Identify which cell holds the provided text, then report its (X, Y) central coordinate. 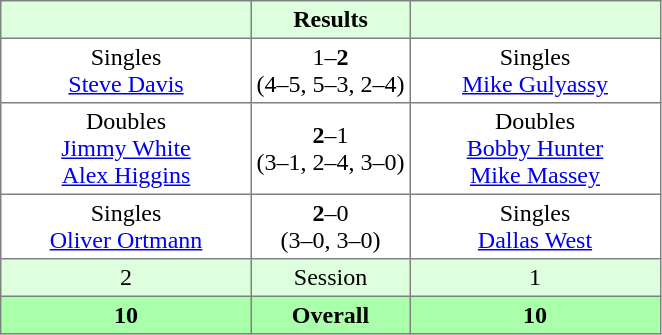
SinglesMike Gulyassy (535, 70)
Results (330, 20)
DoublesJimmy WhiteAlex Higgins (126, 149)
1–2(4–5, 5–3, 2–4) (330, 70)
2 (126, 278)
DoublesBobby HunterMike Massey (535, 149)
Session (330, 278)
1 (535, 278)
SinglesDallas West (535, 226)
Overall (330, 315)
SinglesSteve Davis (126, 70)
SinglesOliver Ortmann (126, 226)
2–0(3–0, 3–0) (330, 226)
2–1(3–1, 2–4, 3–0) (330, 149)
